Search for the cell housing the specified text and yield its (X, Y) center coordinate. 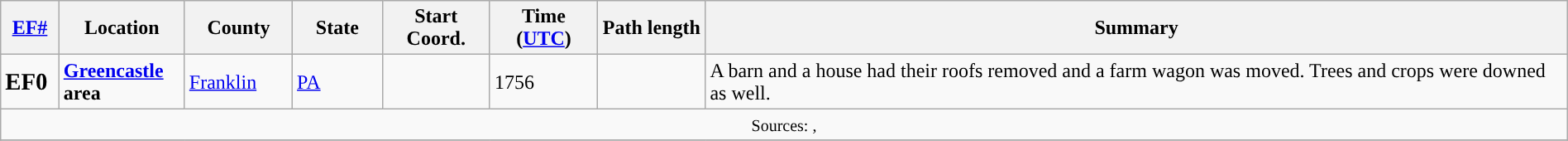
Location (122, 28)
Time (UTC) (543, 28)
1756 (543, 81)
Greencastle area (122, 81)
PA (337, 81)
Franklin (238, 81)
EF0 (30, 81)
Sources: , (784, 124)
State (337, 28)
EF# (30, 28)
Start Coord. (436, 28)
A barn and a house had their roofs removed and a farm wagon was moved. Trees and crops were downed as well. (1136, 81)
Path length (652, 28)
County (238, 28)
Summary (1136, 28)
